Find where the given text appears and provide that cell's center as [x, y] coordinate. 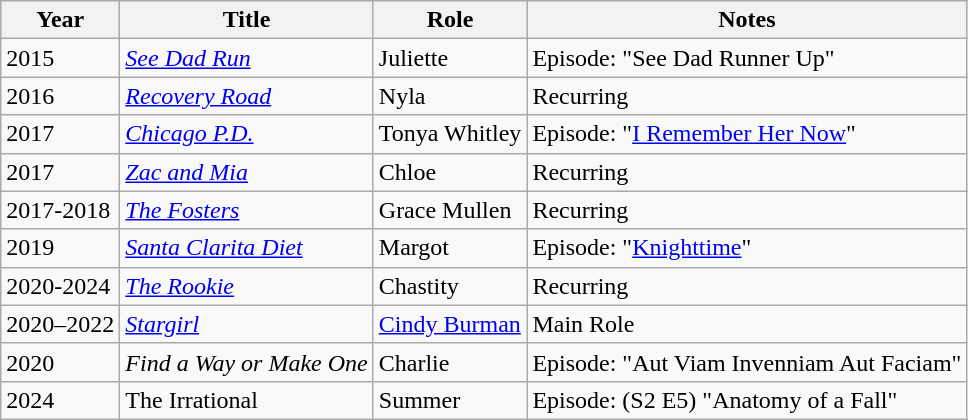
2016 [60, 96]
See Dad Run [246, 58]
Summer [450, 400]
2015 [60, 58]
Santa Clarita Diet [246, 248]
Find a Way or Make One [246, 362]
Chicago P.D. [246, 134]
Stargirl [246, 324]
2017-2018 [60, 210]
Zac and Mia [246, 172]
The Rookie [246, 286]
Episode: (S2 E5) "Anatomy of a Fall" [747, 400]
Episode: "Knighttime" [747, 248]
Chastity [450, 286]
Notes [747, 20]
Title [246, 20]
Grace Mullen [450, 210]
Juliette [450, 58]
Nyla [450, 96]
2024 [60, 400]
Episode: "See Dad Runner Up" [747, 58]
Margot [450, 248]
Role [450, 20]
The Fosters [246, 210]
2019 [60, 248]
The Irrational [246, 400]
Chloe [450, 172]
2020–2022 [60, 324]
Year [60, 20]
Episode: "Aut Viam Invenniam Aut Faciam" [747, 362]
Episode: "I Remember Her Now" [747, 134]
Main Role [747, 324]
2020-2024 [60, 286]
Cindy Burman [450, 324]
Charlie [450, 362]
Tonya Whitley [450, 134]
Recovery Road [246, 96]
2020 [60, 362]
